For the text-containing cell, return its midpoint in (X, Y) coordinate format. 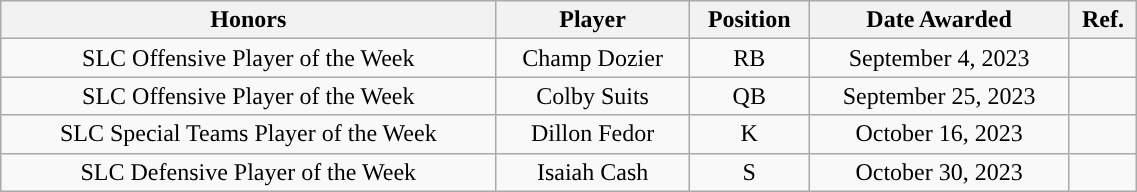
RB (749, 58)
S (749, 172)
October 16, 2023 (939, 134)
QB (749, 96)
SLC Special Teams Player of the Week (248, 134)
September 25, 2023 (939, 96)
Date Awarded (939, 20)
K (749, 134)
Dillon Fedor (593, 134)
Player (593, 20)
Ref. (1103, 20)
Position (749, 20)
Champ Dozier (593, 58)
October 30, 2023 (939, 172)
Isaiah Cash (593, 172)
Honors (248, 20)
Colby Suits (593, 96)
September 4, 2023 (939, 58)
SLC Defensive Player of the Week (248, 172)
